Identify which cell holds the provided text, then report its [X, Y] central coordinate. 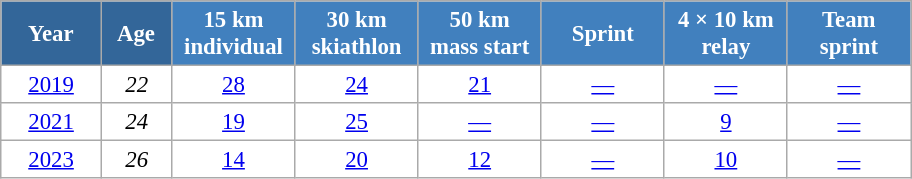
14 [234, 160]
Team sprint [848, 34]
2021 [52, 122]
28 [234, 85]
50 km mass start [480, 34]
20 [356, 160]
4 × 10 km relay [726, 34]
15 km individual [234, 34]
Sprint [602, 34]
19 [234, 122]
22 [136, 85]
25 [356, 122]
26 [136, 160]
2019 [52, 85]
12 [480, 160]
10 [726, 160]
21 [480, 85]
2023 [52, 160]
Age [136, 34]
30 km skiathlon [356, 34]
Year [52, 34]
9 [726, 122]
